Return the (X, Y) coordinate for the center point of the cell that contains the specified text.  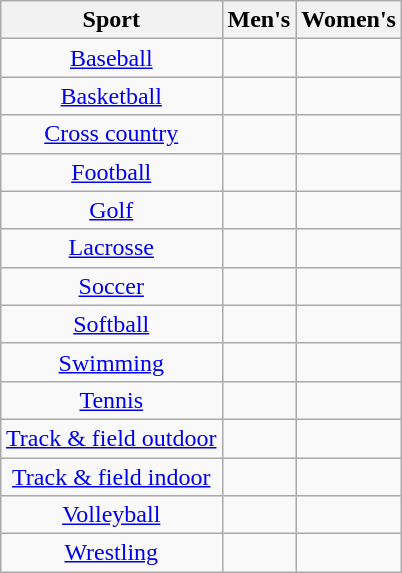
Baseball (112, 58)
Football (112, 172)
Volleyball (112, 515)
Sport (112, 20)
Wrestling (112, 553)
Basketball (112, 96)
Swimming (112, 362)
Lacrosse (112, 248)
Men's (259, 20)
Track & field indoor (112, 477)
Women's (349, 20)
Cross country (112, 134)
Tennis (112, 400)
Softball (112, 324)
Track & field outdoor (112, 438)
Soccer (112, 286)
Golf (112, 210)
